Determine the [x, y] coordinate at the center of the cell enclosing the given text.  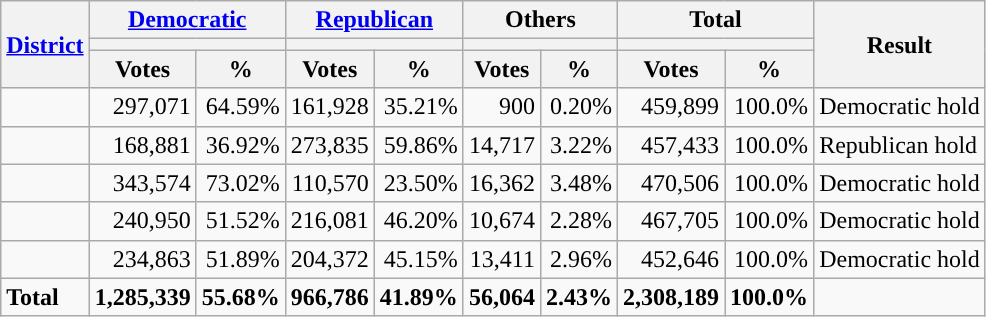
343,574 [142, 183]
55.68% [240, 297]
Republican hold [900, 145]
459,899 [670, 107]
56,064 [502, 297]
14,717 [502, 145]
10,674 [502, 221]
64.59% [240, 107]
Republican [374, 20]
23.50% [418, 183]
900 [502, 107]
2.28% [578, 221]
2.43% [578, 297]
240,950 [142, 221]
216,081 [330, 221]
Others [540, 20]
452,646 [670, 259]
204,372 [330, 259]
297,071 [142, 107]
36.92% [240, 145]
2,308,189 [670, 297]
35.21% [418, 107]
73.02% [240, 183]
3.48% [578, 183]
Result [900, 44]
966,786 [330, 297]
Democratic [187, 20]
45.15% [418, 259]
467,705 [670, 221]
161,928 [330, 107]
470,506 [670, 183]
457,433 [670, 145]
51.52% [240, 221]
168,881 [142, 145]
2.96% [578, 259]
51.89% [240, 259]
41.89% [418, 297]
59.86% [418, 145]
234,863 [142, 259]
110,570 [330, 183]
46.20% [418, 221]
16,362 [502, 183]
District [45, 44]
3.22% [578, 145]
1,285,339 [142, 297]
273,835 [330, 145]
0.20% [578, 107]
13,411 [502, 259]
